Pinpoint the cell where the given text exists, returning its (x, y) midpoint coordinate. 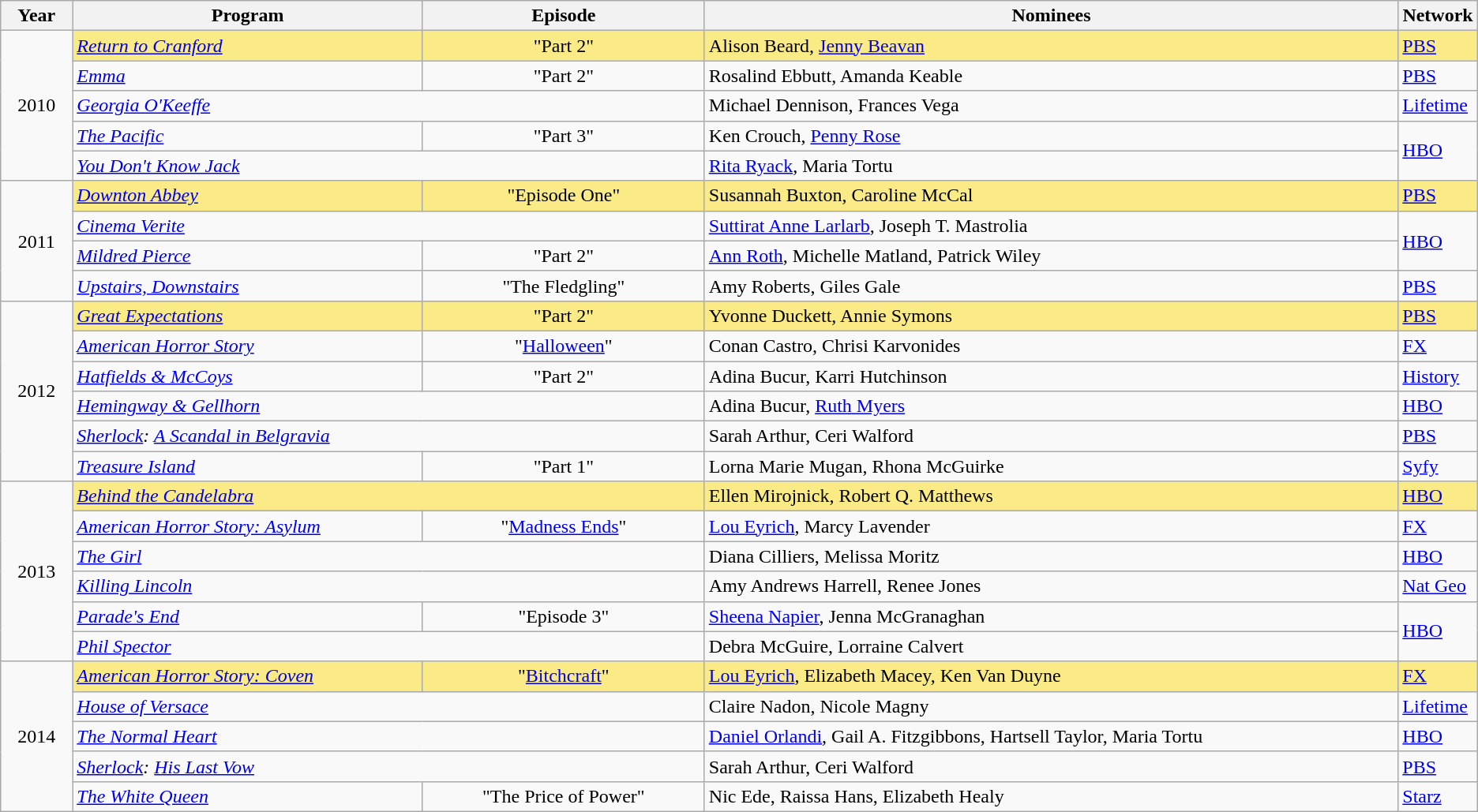
Sherlock: A Scandal in Belgravia (388, 436)
"The Fledgling" (564, 286)
Lorna Marie Mugan, Rhona McGuirke (1052, 466)
2011 (36, 241)
Nic Ede, Raissa Hans, Elizabeth Healy (1052, 796)
Sheena Napier, Jenna McGranaghan (1052, 616)
Daniel Orlandi, Gail A. Fitzgibbons, Hartsell Taylor, Maria Tortu (1052, 736)
Susannah Buxton, Caroline McCal (1052, 196)
Parade's End (248, 616)
Claire Nadon, Nicole Magny (1052, 706)
Network (1438, 16)
Hatfields & McCoys (248, 376)
History (1438, 376)
Ann Roth, Michelle Matland, Patrick Wiley (1052, 256)
Phil Spector (388, 646)
"Halloween" (564, 346)
Michael Dennison, Frances Vega (1052, 106)
Adina Bucur, Ruth Myers (1052, 406)
Treasure Island (248, 466)
2010 (36, 106)
Adina Bucur, Karri Hutchinson (1052, 376)
Upstairs, Downstairs (248, 286)
Emma (248, 76)
"Madness Ends" (564, 526)
2013 (36, 571)
Syfy (1438, 466)
Year (36, 16)
American Horror Story: Asylum (248, 526)
You Don't Know Jack (388, 166)
Lou Eyrich, Marcy Lavender (1052, 526)
Ellen Mirojnick, Robert Q. Matthews (1052, 496)
Amy Roberts, Giles Gale (1052, 286)
2012 (36, 391)
"Episode One" (564, 196)
Behind the Candelabra (388, 496)
2014 (36, 736)
Diana Cilliers, Melissa Moritz (1052, 556)
Episode (564, 16)
Great Expectations (248, 316)
The Pacific (248, 136)
Rita Ryack, Maria Tortu (1052, 166)
Rosalind Ebbutt, Amanda Keable (1052, 76)
Suttirat Anne Larlarb, Joseph T. Mastrolia (1052, 226)
Return to Cranford (248, 46)
Hemingway & Gellhorn (388, 406)
"Part 3" (564, 136)
Nat Geo (1438, 586)
Georgia O'Keeffe (388, 106)
The White Queen (248, 796)
Mildred Pierce (248, 256)
Starz (1438, 796)
Sherlock: His Last Vow (388, 766)
The Normal Heart (388, 736)
Alison Beard, Jenny Beavan (1052, 46)
The Girl (388, 556)
Yvonne Duckett, Annie Symons (1052, 316)
American Horror Story (248, 346)
Lou Eyrich, Elizabeth Macey, Ken Van Duyne (1052, 676)
Program (248, 16)
Nominees (1052, 16)
House of Versace (388, 706)
American Horror Story: Coven (248, 676)
Conan Castro, Chrisi Karvonides (1052, 346)
Debra McGuire, Lorraine Calvert (1052, 646)
Cinema Verite (388, 226)
"Episode 3" (564, 616)
"The Price of Power" (564, 796)
Amy Andrews Harrell, Renee Jones (1052, 586)
"Bitchcraft" (564, 676)
"Part 1" (564, 466)
Ken Crouch, Penny Rose (1052, 136)
Downton Abbey (248, 196)
Killing Lincoln (388, 586)
